Return (x, y) of the center of cell containing provided text 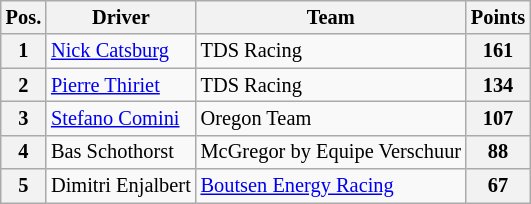
Driver (121, 17)
Pierre Thiriet (121, 85)
134 (498, 85)
Nick Catsburg (121, 51)
3 (24, 118)
Dimitri Enjalbert (121, 186)
Bas Schothorst (121, 152)
Boutsen Energy Racing (331, 186)
McGregor by Equipe Verschuur (331, 152)
Stefano Comini (121, 118)
88 (498, 152)
5 (24, 186)
107 (498, 118)
161 (498, 51)
Team (331, 17)
Pos. (24, 17)
2 (24, 85)
Points (498, 17)
4 (24, 152)
Oregon Team (331, 118)
1 (24, 51)
67 (498, 186)
